Find where the given text appears and provide that cell's center as (x, y) coordinate. 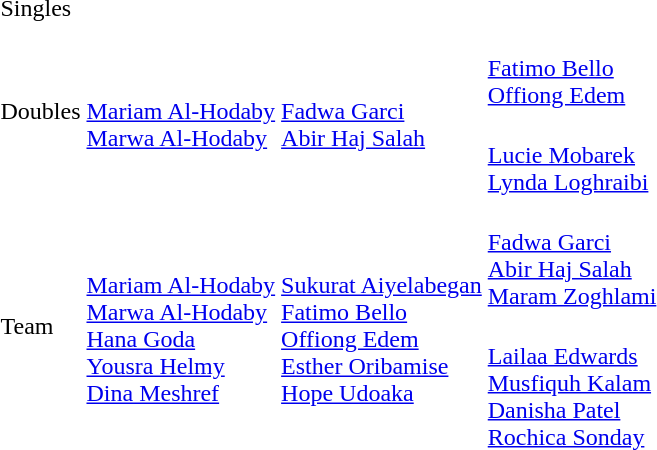
Fadwa GarciAbir Haj Salah (382, 112)
Mariam Al-HodabyMarwa Al-Hodaby (181, 112)
